For the text-containing cell, return its midpoint in [X, Y] coordinate format. 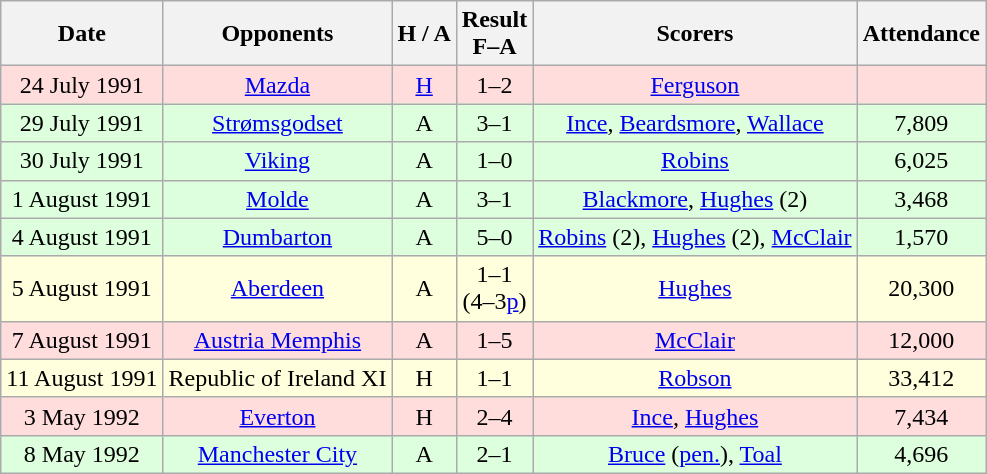
Robins (2), Hughes (2), McClair [695, 237]
Date [82, 34]
7 August 1991 [82, 340]
12,000 [921, 340]
3,468 [921, 199]
Dumbarton [278, 237]
11 August 1991 [82, 378]
30 July 1991 [82, 161]
Ince, Hughes [695, 416]
20,300 [921, 288]
Attendance [921, 34]
29 July 1991 [82, 123]
8 May 1992 [82, 454]
Aberdeen [278, 288]
5 August 1991 [82, 288]
Manchester City [278, 454]
3 May 1992 [82, 416]
Blackmore, Hughes (2) [695, 199]
Robins [695, 161]
1–1 [494, 378]
Opponents [278, 34]
Viking [278, 161]
ResultF–A [494, 34]
4 August 1991 [82, 237]
4,696 [921, 454]
7,434 [921, 416]
McClair [695, 340]
Robson [695, 378]
Republic of Ireland XI [278, 378]
1,570 [921, 237]
Strømsgodset [278, 123]
1–2 [494, 85]
Ince, Beardsmore, Wallace [695, 123]
1 August 1991 [82, 199]
Bruce (pen.), Toal [695, 454]
24 July 1991 [82, 85]
33,412 [921, 378]
Austria Memphis [278, 340]
1–1(4–3p) [494, 288]
Everton [278, 416]
2–1 [494, 454]
6,025 [921, 161]
1–5 [494, 340]
Mazda [278, 85]
5–0 [494, 237]
2–4 [494, 416]
7,809 [921, 123]
Scorers [695, 34]
Ferguson [695, 85]
H / A [424, 34]
1–0 [494, 161]
Molde [278, 199]
Hughes [695, 288]
